Output the (x, y) coordinate of the center of the cell containing the given text.  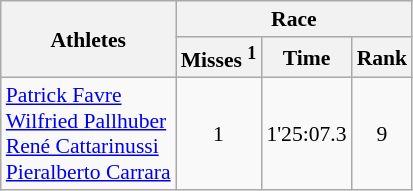
Patrick FavreWilfried PallhuberRené CattarinussiPieralberto Carrara (88, 134)
Race (294, 19)
Rank (382, 58)
Misses 1 (219, 58)
9 (382, 134)
1'25:07.3 (306, 134)
Time (306, 58)
1 (219, 134)
Athletes (88, 40)
